Scan for the cell matching the given text and deliver its [x, y] coordinate at center. 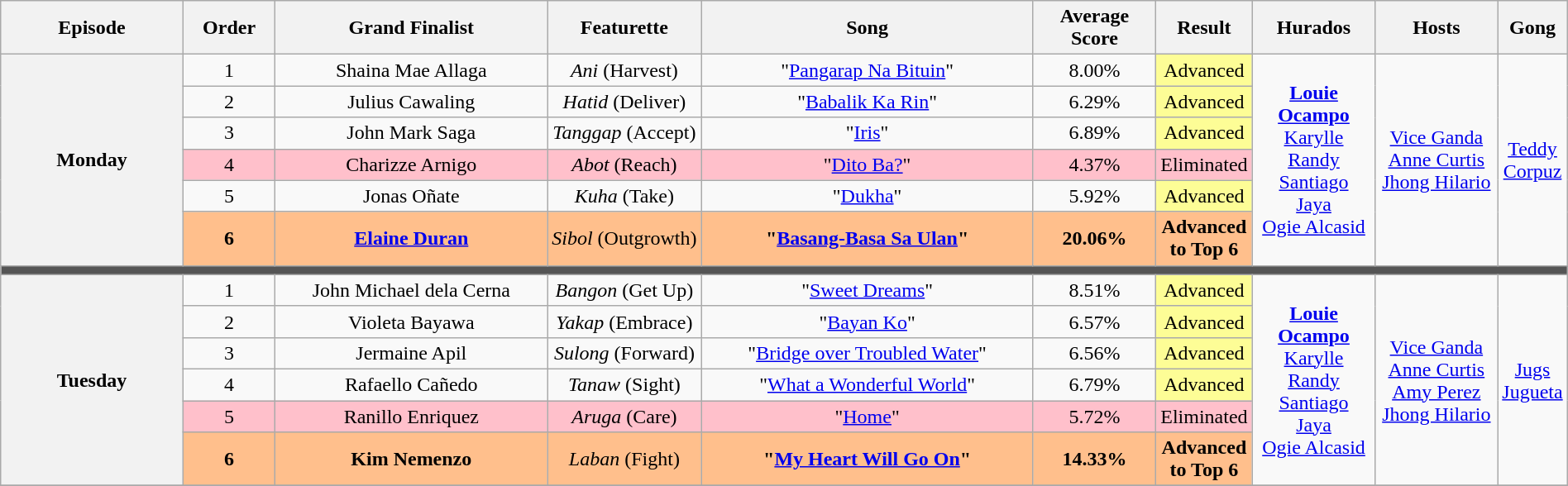
Hosts [1437, 28]
8.51% [1095, 290]
Average Score [1095, 28]
Jermaine Apil [412, 353]
"Bridge over Troubled Water" [867, 353]
5.92% [1095, 196]
Vice Ganda Anne Curtis Amy Perez Jhong Hilario [1437, 380]
John Mark Saga [412, 133]
Laban (Fight) [624, 460]
Teddy Corpuz [1532, 160]
Ranillo Enriquez [412, 416]
Vice Ganda Anne Curtis Jhong Hilario [1437, 160]
Sibol (Outgrowth) [624, 238]
Song [867, 28]
Episode [93, 28]
6.89% [1095, 133]
Grand Finalist [412, 28]
Jugs Jugueta [1532, 380]
Ani (Harvest) [624, 70]
Result [1204, 28]
"Bayan Ko" [867, 322]
Shaina Mae Allaga [412, 70]
Hatid (Deliver) [624, 102]
5.72% [1095, 416]
Hurados [1313, 28]
20.06% [1095, 238]
6.29% [1095, 102]
Bangon (Get Up) [624, 290]
6.79% [1095, 384]
Abot (Reach) [624, 164]
Kim Nemenzo [412, 460]
Rafaello Cañedo [412, 384]
"My Heart Will Go On" [867, 460]
Tanggap (Accept) [624, 133]
Kuha (Take) [624, 196]
Jonas Oñate [412, 196]
John Michael dela Cerna [412, 290]
"Dito Ba?" [867, 164]
6.57% [1095, 322]
Elaine Duran [412, 238]
Order [229, 28]
Monday [93, 160]
Sulong (Forward) [624, 353]
"Iris" [867, 133]
Charizze Arnigo [412, 164]
"Babalik Ka Rin" [867, 102]
Gong [1532, 28]
"Pangarap Na Bituin" [867, 70]
"What a Wonderful World" [867, 384]
8.00% [1095, 70]
Tanaw (Sight) [624, 384]
6.56% [1095, 353]
"Sweet Dreams" [867, 290]
Violeta Bayawa [412, 322]
Julius Cawaling [412, 102]
"Dukha" [867, 196]
"Basang-Basa Sa Ulan" [867, 238]
Tuesday [93, 380]
Yakap (Embrace) [624, 322]
4.37% [1095, 164]
14.33% [1095, 460]
Featurette [624, 28]
Aruga (Care) [624, 416]
"Home" [867, 416]
